Pinpoint the cell where the given text exists, returning its (x, y) midpoint coordinate. 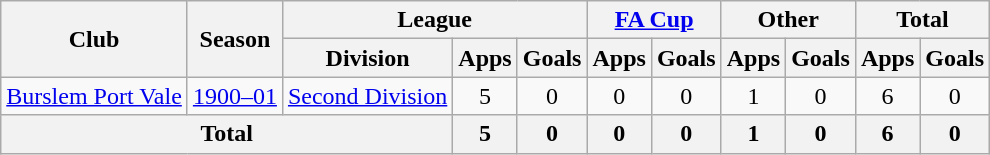
1900–01 (234, 96)
Season (234, 39)
Second Division (367, 96)
FA Cup (654, 20)
Club (94, 39)
Division (367, 58)
League (434, 20)
Burslem Port Vale (94, 96)
Other (788, 20)
